For the text-containing cell, return its midpoint in (X, Y) coordinate format. 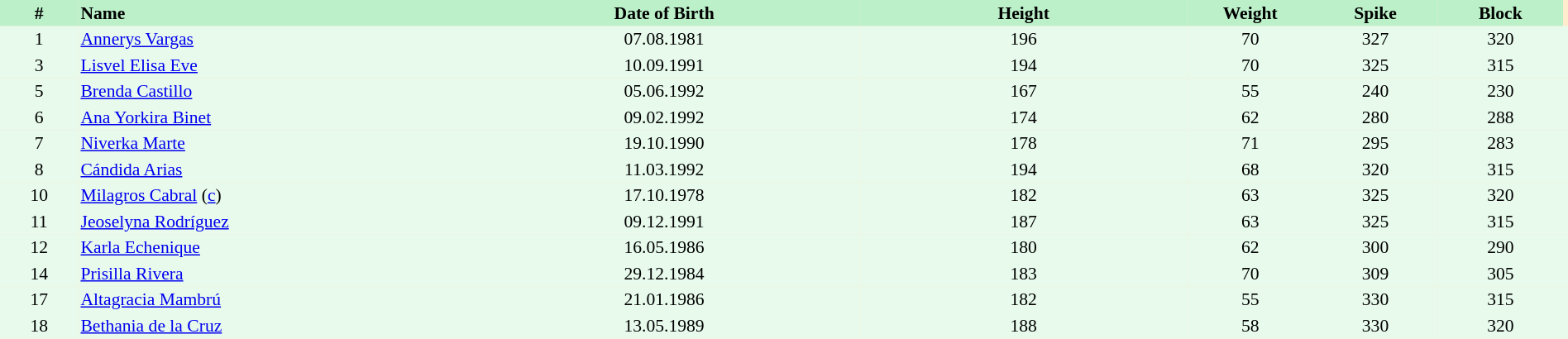
Lisvel Elisa Eve (273, 65)
Karla Echenique (273, 248)
10.09.1991 (664, 65)
305 (1500, 274)
295 (1374, 144)
290 (1500, 248)
11 (39, 222)
09.02.1992 (664, 117)
Niverka Marte (273, 144)
187 (1024, 222)
174 (1024, 117)
Milagros Cabral (c) (273, 195)
230 (1500, 91)
29.12.1984 (664, 274)
7 (39, 144)
Bethania de la Cruz (273, 326)
Name (273, 13)
288 (1500, 117)
283 (1500, 144)
Prisilla Rivera (273, 274)
07.08.1981 (664, 40)
05.06.1992 (664, 91)
18 (39, 326)
180 (1024, 248)
183 (1024, 274)
14 (39, 274)
8 (39, 169)
17.10.1978 (664, 195)
178 (1024, 144)
Weight (1250, 13)
Block (1500, 13)
3 (39, 65)
280 (1374, 117)
17 (39, 299)
6 (39, 117)
Ana Yorkira Binet (273, 117)
11.03.1992 (664, 169)
5 (39, 91)
19.10.1990 (664, 144)
12 (39, 248)
Height (1024, 13)
10 (39, 195)
188 (1024, 326)
09.12.1991 (664, 222)
1 (39, 40)
Brenda Castillo (273, 91)
Cándida Arias (273, 169)
68 (1250, 169)
21.01.1986 (664, 299)
Jeoselyna Rodríguez (273, 222)
167 (1024, 91)
71 (1250, 144)
309 (1374, 274)
Date of Birth (664, 13)
196 (1024, 40)
Altagracia Mambrú (273, 299)
Spike (1374, 13)
13.05.1989 (664, 326)
327 (1374, 40)
16.05.1986 (664, 248)
300 (1374, 248)
Annerys Vargas (273, 40)
240 (1374, 91)
# (39, 13)
58 (1250, 326)
